Output the [X, Y] coordinate of the center of the cell containing the given text.  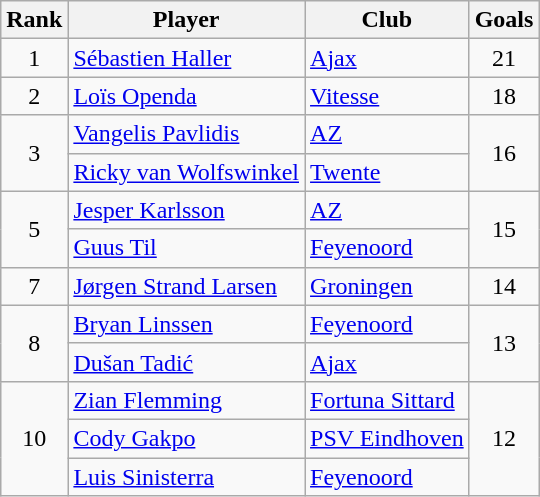
14 [504, 286]
16 [504, 153]
10 [34, 438]
1 [34, 58]
Sébastien Haller [186, 58]
Vangelis Pavlidis [186, 134]
Goals [504, 20]
Player [186, 20]
Loïs Openda [186, 96]
Vitesse [388, 96]
Bryan Linssen [186, 324]
2 [34, 96]
15 [504, 229]
Ricky van Wolfswinkel [186, 172]
Twente [388, 172]
13 [504, 343]
Dušan Tadić [186, 362]
8 [34, 343]
Jørgen Strand Larsen [186, 286]
18 [504, 96]
Guus Til [186, 248]
Cody Gakpo [186, 438]
Rank [34, 20]
PSV Eindhoven [388, 438]
Jesper Karlsson [186, 210]
3 [34, 153]
21 [504, 58]
Luis Sinisterra [186, 477]
5 [34, 229]
7 [34, 286]
Fortuna Sittard [388, 400]
Groningen [388, 286]
12 [504, 438]
Zian Flemming [186, 400]
Club [388, 20]
